Output the [x, y] coordinate of the center of the cell containing the given text.  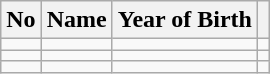
No [21, 20]
Name [76, 20]
Year of Birth [184, 20]
